For the text-containing cell, return its midpoint in (X, Y) coordinate format. 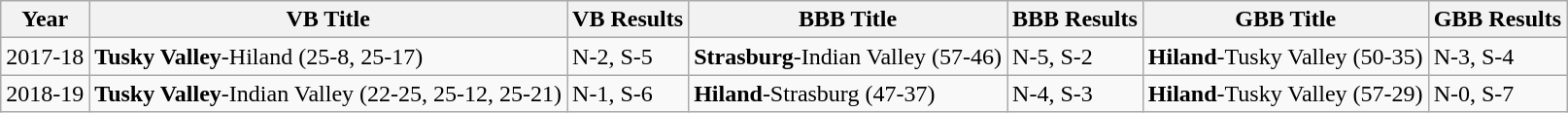
BBB Results (1075, 19)
Hiland-Strasburg (47-37) (848, 94)
BBB Title (848, 19)
Strasburg-Indian Valley (57-46) (848, 56)
2017-18 (45, 56)
Hiland-Tusky Valley (50-35) (1285, 56)
Year (45, 19)
Tusky Valley-Hiland (25-8, 25-17) (328, 56)
Tusky Valley-Indian Valley (22-25, 25-12, 25-21) (328, 94)
VB Results (628, 19)
N-4, S-3 (1075, 94)
N-0, S-7 (1497, 94)
N-5, S-2 (1075, 56)
N-3, S-4 (1497, 56)
GBB Title (1285, 19)
VB Title (328, 19)
GBB Results (1497, 19)
N-2, S-5 (628, 56)
2018-19 (45, 94)
N-1, S-6 (628, 94)
Hiland-Tusky Valley (57-29) (1285, 94)
